Provide the (x, y) coordinate of the cell's center where the given text is located.  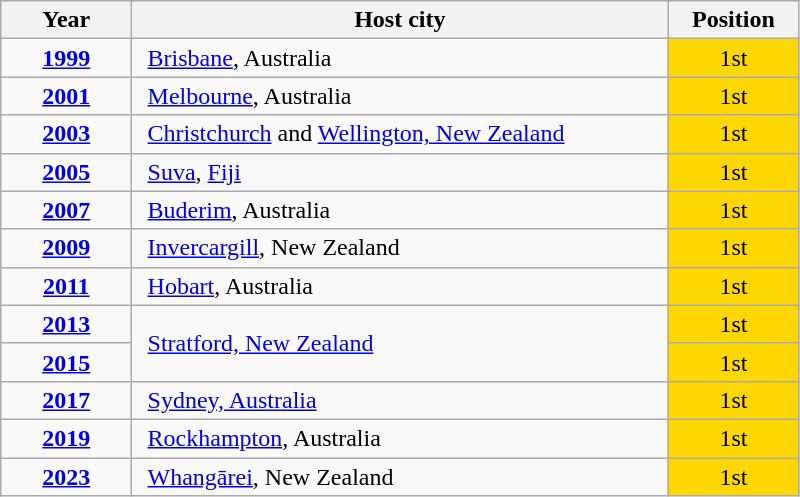
Christchurch and Wellington, New Zealand (400, 134)
Suva, Fiji (400, 172)
Rockhampton, Australia (400, 438)
2015 (66, 362)
2023 (66, 477)
Stratford, New Zealand (400, 343)
2007 (66, 210)
Whangārei, New Zealand (400, 477)
2005 (66, 172)
2003 (66, 134)
Melbourne, Australia (400, 96)
2009 (66, 248)
2011 (66, 286)
2017 (66, 400)
Position (734, 20)
2001 (66, 96)
Buderim, Australia (400, 210)
Hobart, Australia (400, 286)
2013 (66, 324)
Invercargill, New Zealand (400, 248)
Year (66, 20)
1999 (66, 58)
Sydney, Australia (400, 400)
Host city (400, 20)
Brisbane, Australia (400, 58)
2019 (66, 438)
